Search for the cell housing the specified text and yield its (X, Y) center coordinate. 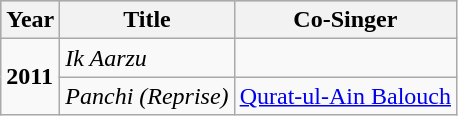
2011 (30, 77)
Qurat-ul-Ain Balouch (345, 96)
Co-Singer (345, 20)
Panchi (Reprise) (147, 96)
Ik Aarzu (147, 58)
Title (147, 20)
Year (30, 20)
